Provide the [x, y] coordinate of the cell's center where the given text is located.  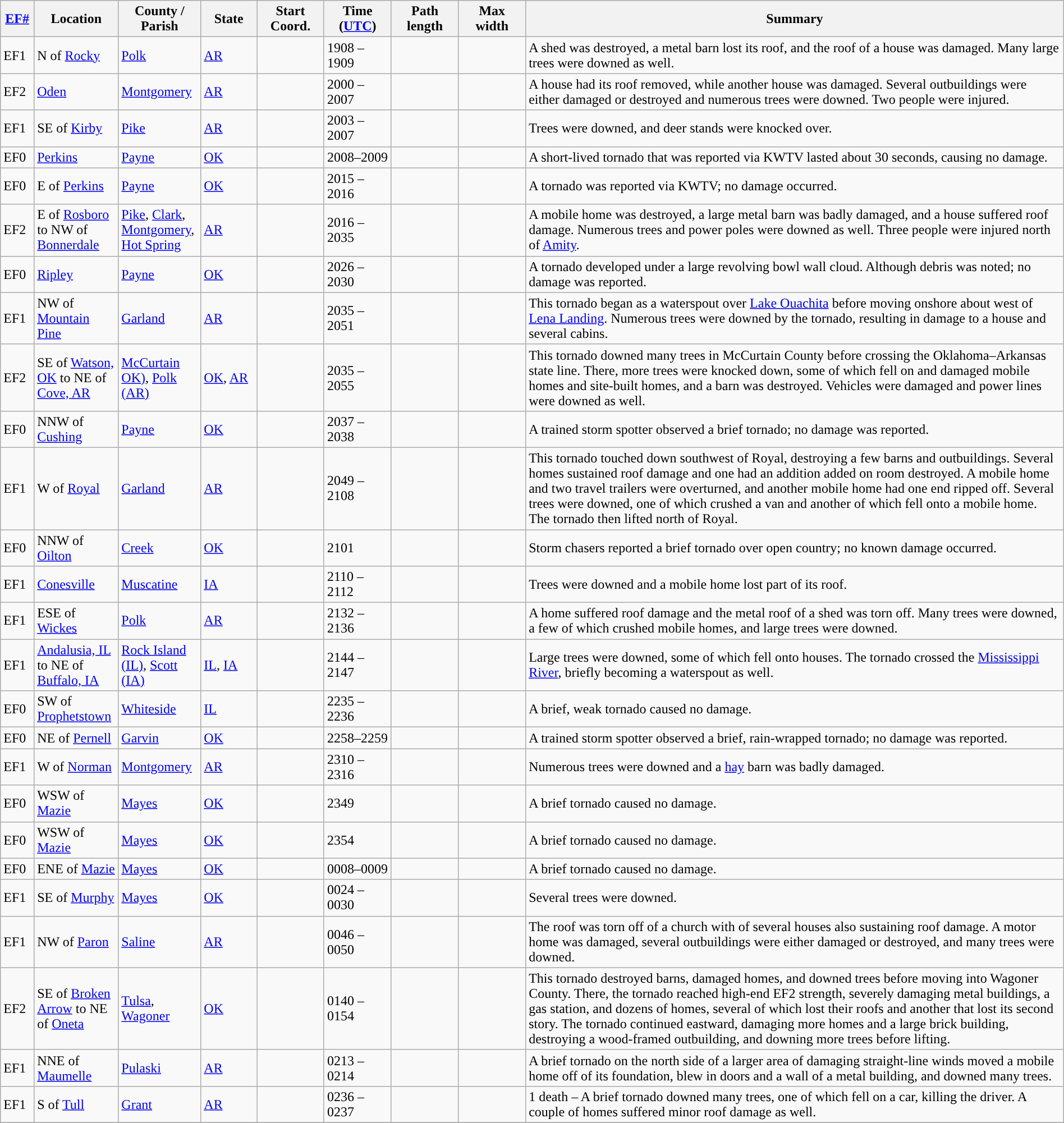
State [229, 19]
A trained storm spotter observed a brief, rain-wrapped tornado; no damage was reported. [795, 738]
A shed was destroyed, a metal barn lost its roof, and the roof of a house was damaged. Many large trees were downed as well. [795, 55]
SE of Watson, OK to NE of Cove, AR [76, 377]
Creek [159, 548]
0008–0009 [357, 869]
E of Rosboro to NW of Bonnerdale [76, 230]
NNE of Maumelle [76, 1067]
2144 – 2147 [357, 665]
E of Perkins [76, 186]
NE of Pernell [76, 738]
McCurtain OK), Polk (AR) [159, 377]
A tornado developed under a large revolving bowl wall cloud. Although debris was noted; no damage was reported. [795, 274]
2235 – 2236 [357, 709]
Location [76, 19]
A tornado was reported via KWTV; no damage occurred. [795, 186]
Storm chasers reported a brief tornado over open country; no known damage occurred. [795, 548]
NNW of Oilton [76, 548]
NW of Mountain Pine [76, 318]
ENE of Mazie [76, 869]
Several trees were downed. [795, 898]
EF# [17, 19]
Ripley [76, 274]
Perkins [76, 157]
Start Coord. [291, 19]
A brief, weak tornado caused no damage. [795, 709]
2015 – 2016 [357, 186]
2258–2259 [357, 738]
2349 [357, 804]
Trees were downed and a mobile home lost part of its roof. [795, 585]
0213 – 0214 [357, 1067]
SW of Prophetstown [76, 709]
Max width [492, 19]
IL [229, 709]
2008–2009 [357, 157]
2049 – 2108 [357, 488]
SE of Broken Arrow to NE of Oneta [76, 1009]
Pulaski [159, 1067]
Whiteside [159, 709]
0024 – 0030 [357, 898]
Large trees were downed, some of which fell onto houses. The tornado crossed the Mississippi River, briefly becoming a waterspout as well. [795, 665]
IL, IA [229, 665]
Summary [795, 19]
Numerous trees were downed and a hay barn was badly damaged. [795, 767]
N of Rocky [76, 55]
Pike, Clark, Montgomery, Hot Spring [159, 230]
IA [229, 585]
1 death – A brief tornado downed many trees, one of which fell on a car, killing the driver. A couple of homes suffered minor roof damage as well. [795, 1104]
2026 – 2030 [357, 274]
W of Norman [76, 767]
Oden [76, 92]
Muscatine [159, 585]
2037 – 2038 [357, 429]
2003 – 2007 [357, 128]
County / Parish [159, 19]
2354 [357, 840]
W of Royal [76, 488]
2000 – 2007 [357, 92]
OK, AR [229, 377]
Rock Island (IL), Scott (IA) [159, 665]
1908 – 1909 [357, 55]
Pike [159, 128]
Trees were downed, and deer stands were knocked over. [795, 128]
NNW of Cushing [76, 429]
2016 – 2035 [357, 230]
2110 – 2112 [357, 585]
SE of Murphy [76, 898]
2310 – 2316 [357, 767]
2035 – 2055 [357, 377]
2132 – 2136 [357, 621]
Andalusia, IL to NE of Buffalo, IA [76, 665]
Time (UTC) [357, 19]
2035 – 2051 [357, 318]
A trained storm spotter observed a brief tornado; no damage was reported. [795, 429]
Saline [159, 942]
SE of Kirby [76, 128]
ESE of Wickes [76, 621]
0140 – 0154 [357, 1009]
S of Tull [76, 1104]
Conesville [76, 585]
0236 – 0237 [357, 1104]
2101 [357, 548]
Garvin [159, 738]
NW of Paron [76, 942]
Tulsa, Wagoner [159, 1009]
A short-lived tornado that was reported via KWTV lasted about 30 seconds, causing no damage. [795, 157]
0046 – 0050 [357, 942]
Path length [425, 19]
Grant [159, 1104]
